Provide the [x, y] coordinate of the cell's center where the given text is located.  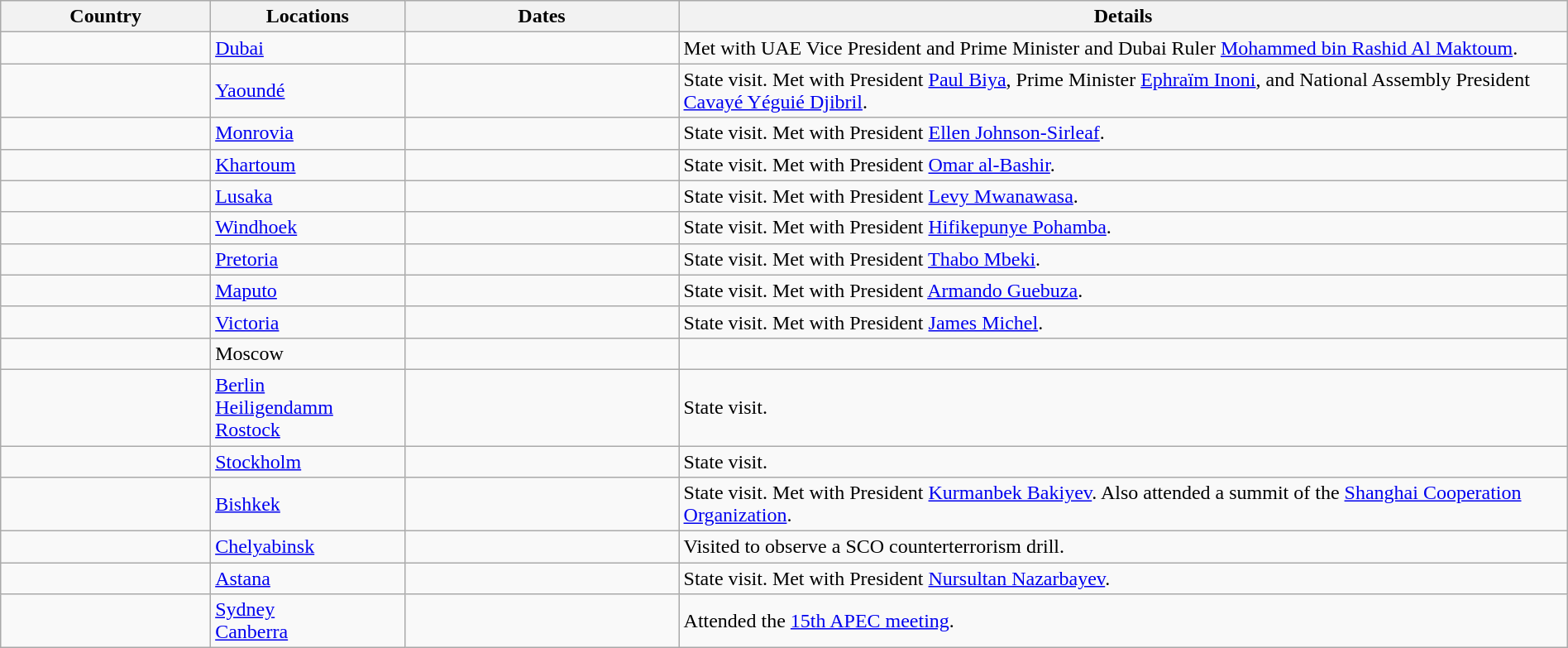
Country [106, 17]
Khartoum [308, 165]
BerlinHeiligendammRostock [308, 407]
Astana [308, 578]
Visited to observe a SCO counterterrorism drill. [1123, 547]
Maputo [308, 290]
State visit. Met with President James Michel. [1123, 322]
State visit. Met with President Thabo Mbeki. [1123, 259]
State visit. Met with President Kurmanbek Bakiyev. Also attended a summit of the Shanghai Cooperation Organization. [1123, 505]
Moscow [308, 353]
Dubai [308, 48]
Details [1123, 17]
Chelyabinsk [308, 547]
Yaoundé [308, 91]
State visit. Met with President Ellen Johnson-Sirleaf. [1123, 133]
SydneyCanberra [308, 621]
State visit. Met with President Omar al-Bashir. [1123, 165]
Victoria [308, 322]
Locations [308, 17]
Dates [542, 17]
Lusaka [308, 196]
Windhoek [308, 228]
Bishkek [308, 505]
State visit. Met with President Armando Guebuza. [1123, 290]
Attended the 15th APEC meeting. [1123, 621]
Monrovia [308, 133]
Met with UAE Vice President and Prime Minister and Dubai Ruler Mohammed bin Rashid Al Maktoum. [1123, 48]
State visit. Met with President Nursultan Nazarbayev. [1123, 578]
Pretoria [308, 259]
State visit. Met with President Levy Mwanawasa. [1123, 196]
State visit. Met with President Paul Biya, Prime Minister Ephraïm Inoni, and National Assembly President Cavayé Yéguié Djibril. [1123, 91]
Stockholm [308, 461]
State visit. Met with President Hifikepunye Pohamba. [1123, 228]
